Scan for the cell matching the given text and deliver its (X, Y) coordinate at center. 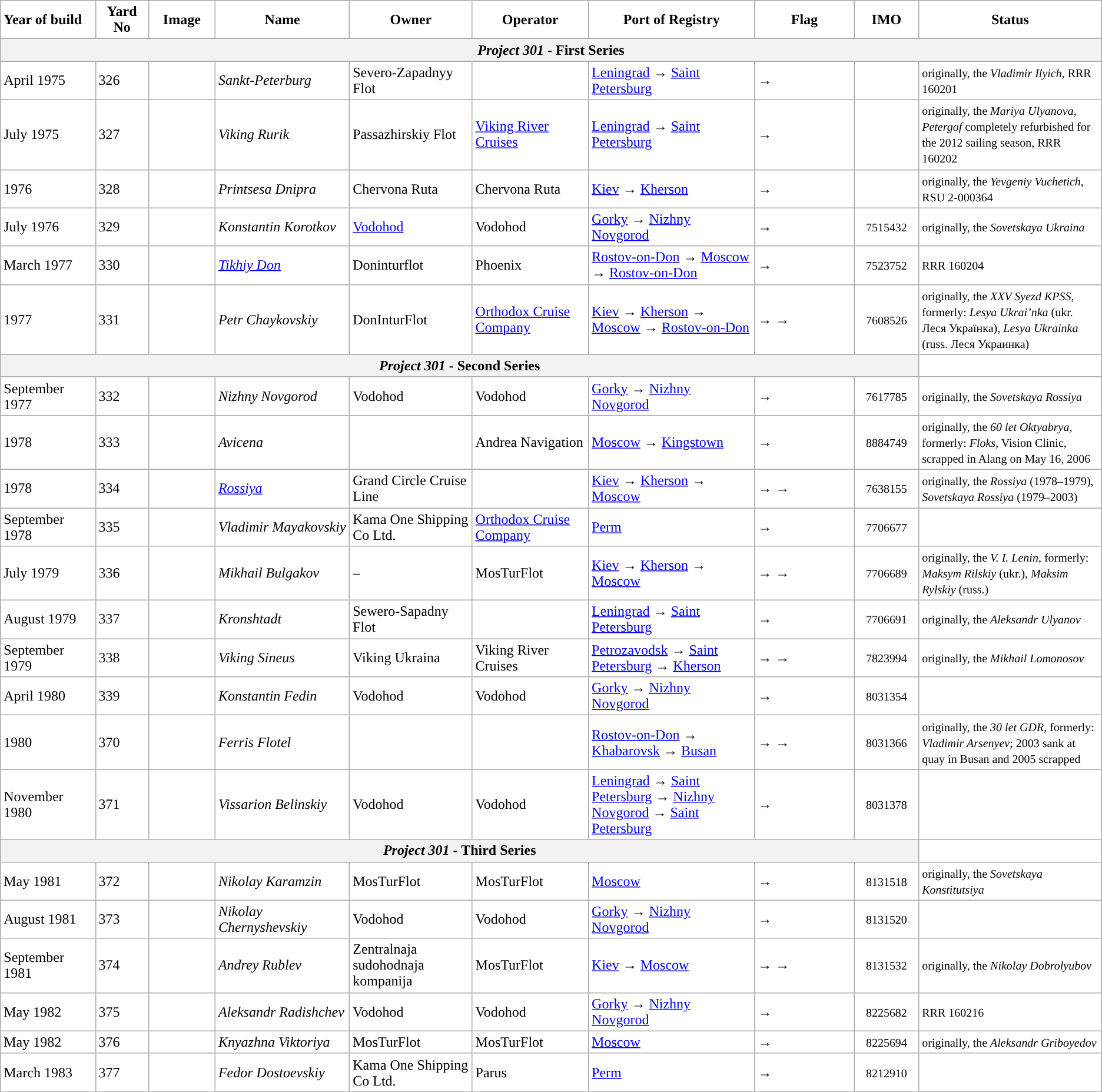
Tikhiy Don (282, 265)
7617785 (887, 396)
Year of build (48, 20)
370 (122, 742)
March 1977 (48, 265)
August 1981 (48, 920)
originally, the V. I. Lenin, formerly: Maksym Rilskiy (ukr.), Maksim Rylskiy (russ.) (1010, 573)
September 1979 (48, 658)
September 1981 (48, 965)
336 (122, 573)
334 (122, 489)
8212910 (887, 1073)
Petrozavodsk → Saint Petersburg → Kherson (672, 658)
Kiev → Moscow (672, 965)
Yard No (122, 20)
originally, the 30 let GDR, formerly: Vladimir Arsenyev; 2003 sank at quay in Busan and 2005 scrapped (1010, 742)
326 (122, 80)
7706677 (887, 526)
Kiev → Kherson (672, 188)
7823994 (887, 658)
originally, the Yevgeniy Vuchetich, RSU 2-000364 (1010, 188)
RRR 160216 (1010, 1011)
Moscow → Kingstown (672, 442)
Kiev → Kherson → Moscow → Rostov-on-Don (672, 319)
Sewero-Sapadny Flot (411, 619)
originally, the Aleksandr Griboyedov (1010, 1042)
7523752 (887, 265)
Port of Registry (672, 20)
Project 301 - Second Series (460, 366)
originally, the 60 let Oktyabrya, formerly: Floks, Vision Clinic, scrapped in Alang on May 16, 2006 (1010, 442)
339 (122, 696)
IMO (887, 20)
Image (181, 20)
originally, the Rossiya (1978–1979), Sovetskaya Rossiya (1979–2003) (1010, 489)
331 (122, 319)
Printsesa Dnipra (282, 188)
8225694 (887, 1042)
originally, the Sovetskaya Ukraina (1010, 227)
377 (122, 1073)
8031354 (887, 696)
March 1983 (48, 1073)
originally, the Aleksandr Ulyanov (1010, 619)
Knyazhna Viktoriya (282, 1042)
328 (122, 188)
November 1980 (48, 804)
332 (122, 396)
originally, the XXV Syezd KPSS, formerly: Lesya Ukrai’nka (ukr. Леся Українка), Lesya Ukrainka (russ. Леся Украинка) (1010, 319)
Petr Chaykovskiy (282, 319)
originally, the Nikolay Dobrolyubov (1010, 965)
Nikolay Karamzin (282, 881)
335 (122, 526)
1976 (48, 188)
8131518 (887, 881)
Nikolay Chernyshevskiy (282, 920)
371 (122, 804)
Rostov-on-Don → Moscow → Rostov-on-Don (672, 265)
338 (122, 658)
Passazhirskiy Flot (411, 134)
Andrea Navigation (530, 442)
7706689 (887, 573)
– (411, 573)
originally, the Sovetskaya Rossiya (1010, 396)
Grand Circle Cruise Line (411, 489)
330 (122, 265)
originally, the Sovetskaya Konstitutsiya (1010, 881)
Parus (530, 1073)
Nizhny Novgorod (282, 396)
Flag (804, 20)
Vladimir Mayakovskiy (282, 526)
Phoenix (530, 265)
Viking Sineus (282, 658)
Konstantin Fedin (282, 696)
September 1977 (48, 396)
Leningrad → Saint Petersburg → Nizhny Novgorod → Saint Petersburg (672, 804)
Severo-Zapadnyy Flot (411, 80)
Status (1010, 20)
April 1980 (48, 696)
372 (122, 881)
1977 (48, 319)
Operator (530, 20)
376 (122, 1042)
Sankt-Peterburg (282, 80)
7638155 (887, 489)
DonInturFlot (411, 319)
RRR 160204 (1010, 265)
July 1975 (48, 134)
Aleksandr Radishchev (282, 1011)
333 (122, 442)
originally, the Mariya Ulyanova, Petergof completely refurbished for the 2012 sailing season, RRR 160202 (1010, 134)
327 (122, 134)
Rossiya (282, 489)
Vissarion Belinskiy (282, 804)
July 1979 (48, 573)
April 1975 (48, 80)
7515432 (887, 227)
8225682 (887, 1011)
Rostov-on-Don → Khabarovsk → Busan (672, 742)
Name (282, 20)
Konstantin Korotkov (282, 227)
Avicena (282, 442)
August 1979 (48, 619)
8131532 (887, 965)
Mikhail Bulgakov (282, 573)
373 (122, 920)
Andrey Rublev (282, 965)
Fedor Dostoevskiy (282, 1073)
Project 301 - First Series (551, 50)
Viking Rurik (282, 134)
Doninturflot (411, 265)
Owner (411, 20)
7706691 (887, 619)
8031366 (887, 742)
374 (122, 965)
September 1978 (48, 526)
329 (122, 227)
Ferris Flotel (282, 742)
7608526 (887, 319)
8031378 (887, 804)
Viking Ukraina (411, 658)
Zentralnaja sudohodnaja kompanija (411, 965)
8884749 (887, 442)
337 (122, 619)
375 (122, 1011)
July 1976 (48, 227)
8131520 (887, 920)
May 1981 (48, 881)
originally, the Vladimir Ilyich, RRR 160201 (1010, 80)
Kronshtadt (282, 619)
originally, the Mikhail Lomonosov (1010, 658)
1980 (48, 742)
Project 301 - Third Series (460, 851)
